Find where the given text appears and provide that cell's center as [X, Y] coordinate. 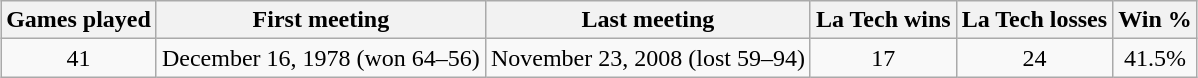
Games played [79, 20]
17 [883, 58]
November 23, 2008 (lost 59–94) [648, 58]
December 16, 1978 (won 64–56) [320, 58]
24 [1034, 58]
41 [79, 58]
Last meeting [648, 20]
41.5% [1156, 58]
La Tech wins [883, 20]
First meeting [320, 20]
Win % [1156, 20]
La Tech losses [1034, 20]
